Identify which cell holds the provided text, then report its [x, y] central coordinate. 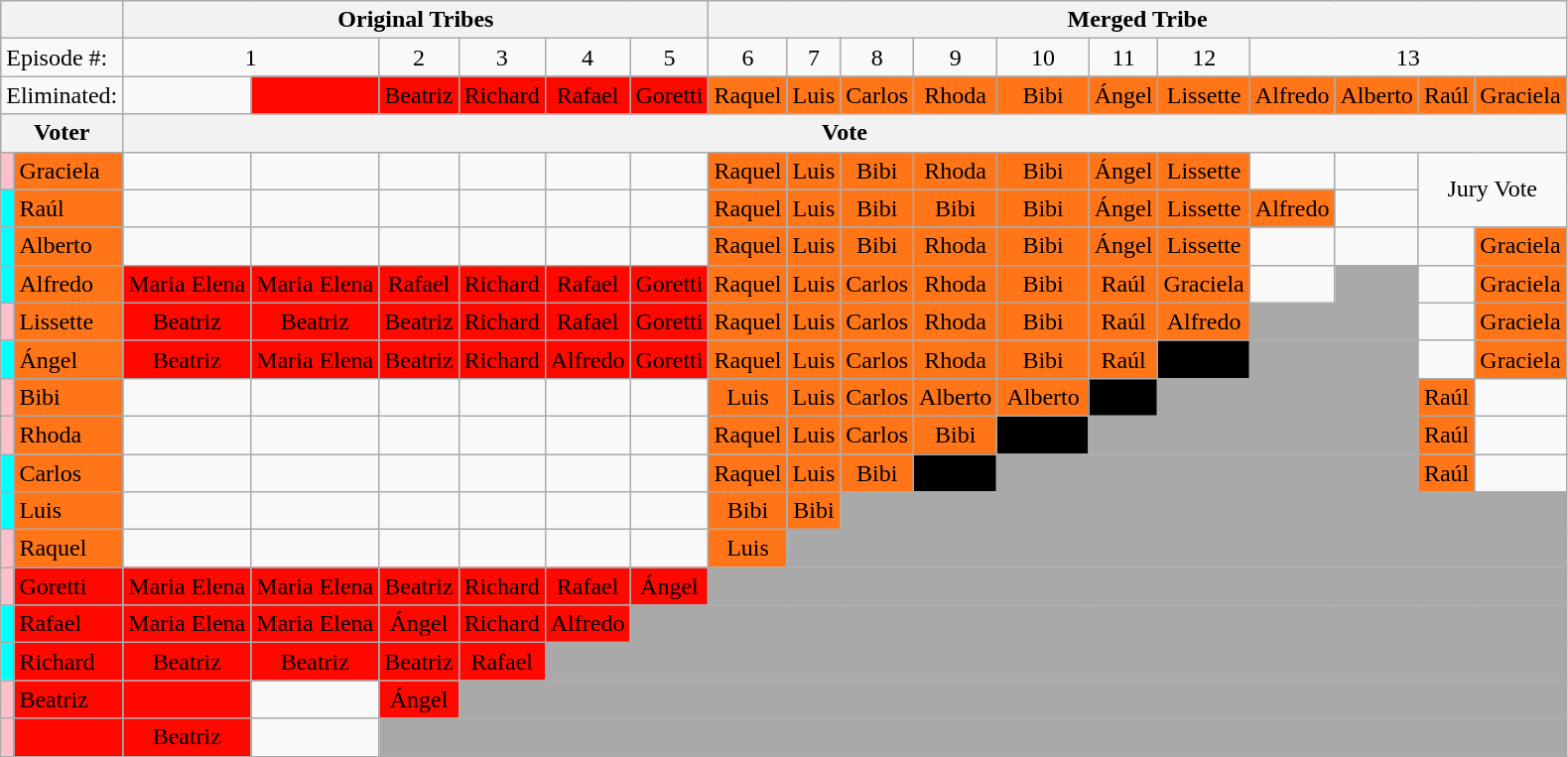
7 [814, 58]
3 [502, 58]
10 [1043, 58]
9 [956, 58]
Merged Tribe [1137, 20]
Voter [62, 133]
13 [1407, 58]
11 [1123, 58]
6 [748, 58]
1 [251, 58]
Episode #: [62, 58]
4 [588, 58]
2 [419, 58]
Vote [845, 133]
Original Tribes [416, 20]
12 [1204, 58]
Eliminated: [62, 95]
Jury Vote [1493, 189]
5 [669, 58]
8 [877, 58]
